Search for the cell housing the specified text and yield its (x, y) center coordinate. 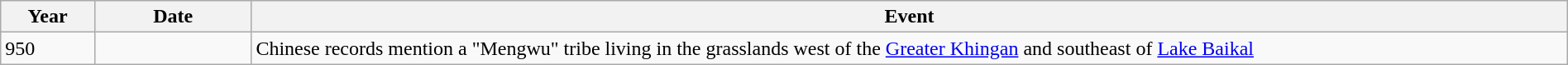
Event (910, 17)
950 (48, 48)
Date (172, 17)
Chinese records mention a "Mengwu" tribe living in the grasslands west of the Greater Khingan and southeast of Lake Baikal (910, 48)
Year (48, 17)
